Search for the cell housing the specified text and yield its (X, Y) center coordinate. 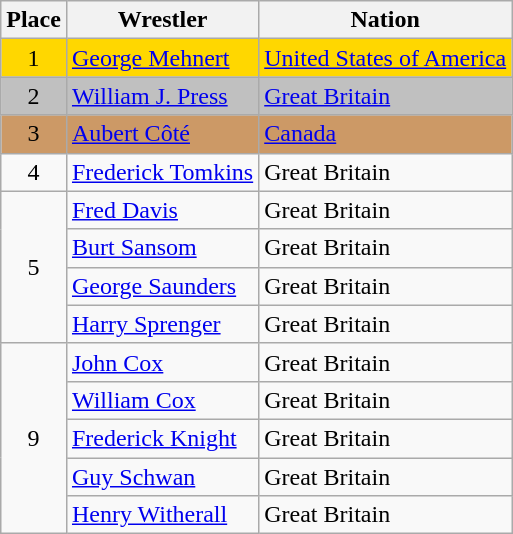
George Saunders (162, 286)
5 (34, 267)
9 (34, 438)
United States of America (386, 58)
Guy Schwan (162, 477)
John Cox (162, 362)
Canada (386, 134)
George Mehnert (162, 58)
Wrestler (162, 20)
William J. Press (162, 96)
Nation (386, 20)
Aubert Côté (162, 134)
1 (34, 58)
Place (34, 20)
3 (34, 134)
Henry Witherall (162, 515)
William Cox (162, 400)
Burt Sansom (162, 248)
Harry Sprenger (162, 324)
2 (34, 96)
4 (34, 172)
Frederick Knight (162, 438)
Frederick Tomkins (162, 172)
Fred Davis (162, 210)
